Scan for the cell matching the given text and deliver its [x, y] coordinate at center. 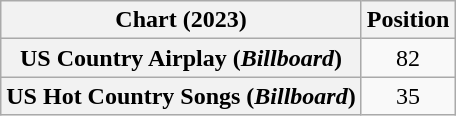
82 [408, 58]
US Hot Country Songs (Billboard) [181, 96]
Position [408, 20]
Chart (2023) [181, 20]
35 [408, 96]
US Country Airplay (Billboard) [181, 58]
